From the cell containing the given text, extract its center point as (X, Y) coordinate. 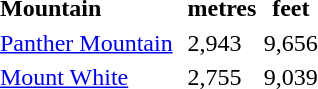
2,943 (222, 43)
